Capture the cell that displays the provided text and extract its (x, y) central coordinate. 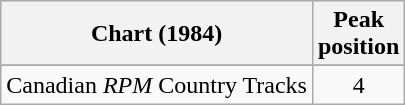
Chart (1984) (157, 34)
Canadian RPM Country Tracks (157, 85)
Peakposition (358, 34)
4 (358, 85)
